Scan for the cell matching the given text and deliver its (x, y) coordinate at center. 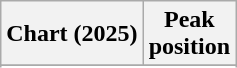
Peakposition (189, 34)
Chart (2025) (72, 34)
